Capture the cell that displays the provided text and extract its [X, Y] central coordinate. 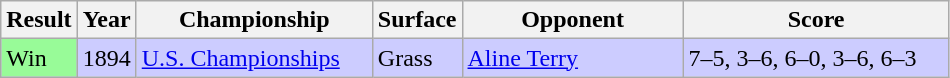
1894 [106, 58]
Result [39, 20]
Aline Terry [572, 58]
Opponent [572, 20]
Grass [417, 58]
Year [106, 20]
Surface [417, 20]
U.S. Championships [254, 58]
Championship [254, 20]
Score [816, 20]
Win [39, 58]
7–5, 3–6, 6–0, 3–6, 6–3 [816, 58]
